For the text-containing cell, return its midpoint in [X, Y] coordinate format. 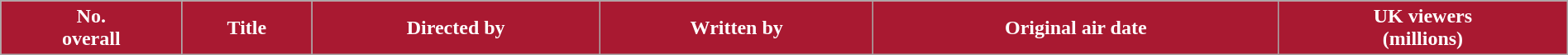
No.overall [91, 28]
Directed by [456, 28]
Original air date [1076, 28]
UK viewers(millions) [1423, 28]
Title [246, 28]
Written by [736, 28]
